Find where the given text appears and provide that cell's center as (X, Y) coordinate. 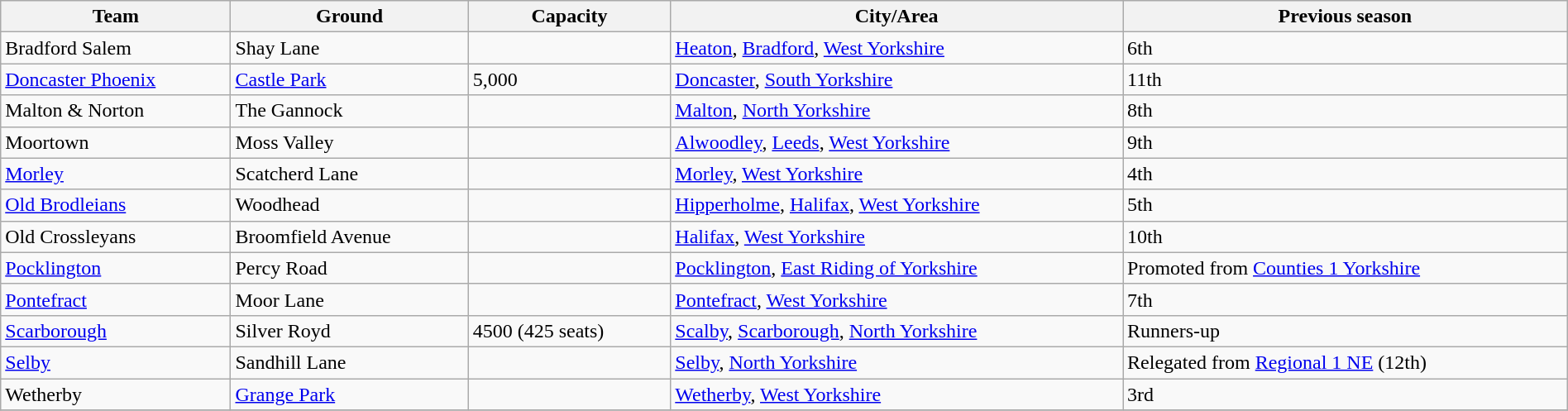
Sandhill Lane (349, 362)
Pocklington (116, 268)
Wetherby (116, 394)
Alwoodley, Leeds, West Yorkshire (896, 142)
Scatcherd Lane (349, 174)
Ground (349, 17)
Doncaster Phoenix (116, 79)
Selby (116, 362)
Grange Park (349, 394)
Selby, North Yorkshire (896, 362)
Hipperholme, Halifax, West Yorkshire (896, 205)
Morley, West Yorkshire (896, 174)
7th (1346, 299)
Halifax, West Yorkshire (896, 237)
Team (116, 17)
City/Area (896, 17)
Moortown (116, 142)
Wetherby, West Yorkshire (896, 394)
Scarborough (116, 331)
3rd (1346, 394)
Morley (116, 174)
Capacity (569, 17)
Broomfield Avenue (349, 237)
9th (1346, 142)
5,000 (569, 79)
Moss Valley (349, 142)
Doncaster, South Yorkshire (896, 79)
Bradford Salem (116, 48)
Old Brodleians (116, 205)
Heaton, Bradford, West Yorkshire (896, 48)
Malton, North Yorkshire (896, 111)
5th (1346, 205)
Moor Lane (349, 299)
Promoted from Counties 1 Yorkshire (1346, 268)
Pontefract (116, 299)
Scalby, Scarborough, North Yorkshire (896, 331)
Shay Lane (349, 48)
Percy Road (349, 268)
Woodhead (349, 205)
6th (1346, 48)
The Gannock (349, 111)
Pontefract, West Yorkshire (896, 299)
Malton & Norton (116, 111)
Runners-up (1346, 331)
8th (1346, 111)
Pocklington, East Riding of Yorkshire (896, 268)
Relegated from Regional 1 NE (12th) (1346, 362)
Silver Royd (349, 331)
4500 (425 seats) (569, 331)
Castle Park (349, 79)
10th (1346, 237)
11th (1346, 79)
Old Crossleyans (116, 237)
Previous season (1346, 17)
4th (1346, 174)
